Pinpoint the cell where the given text exists, returning its [X, Y] midpoint coordinate. 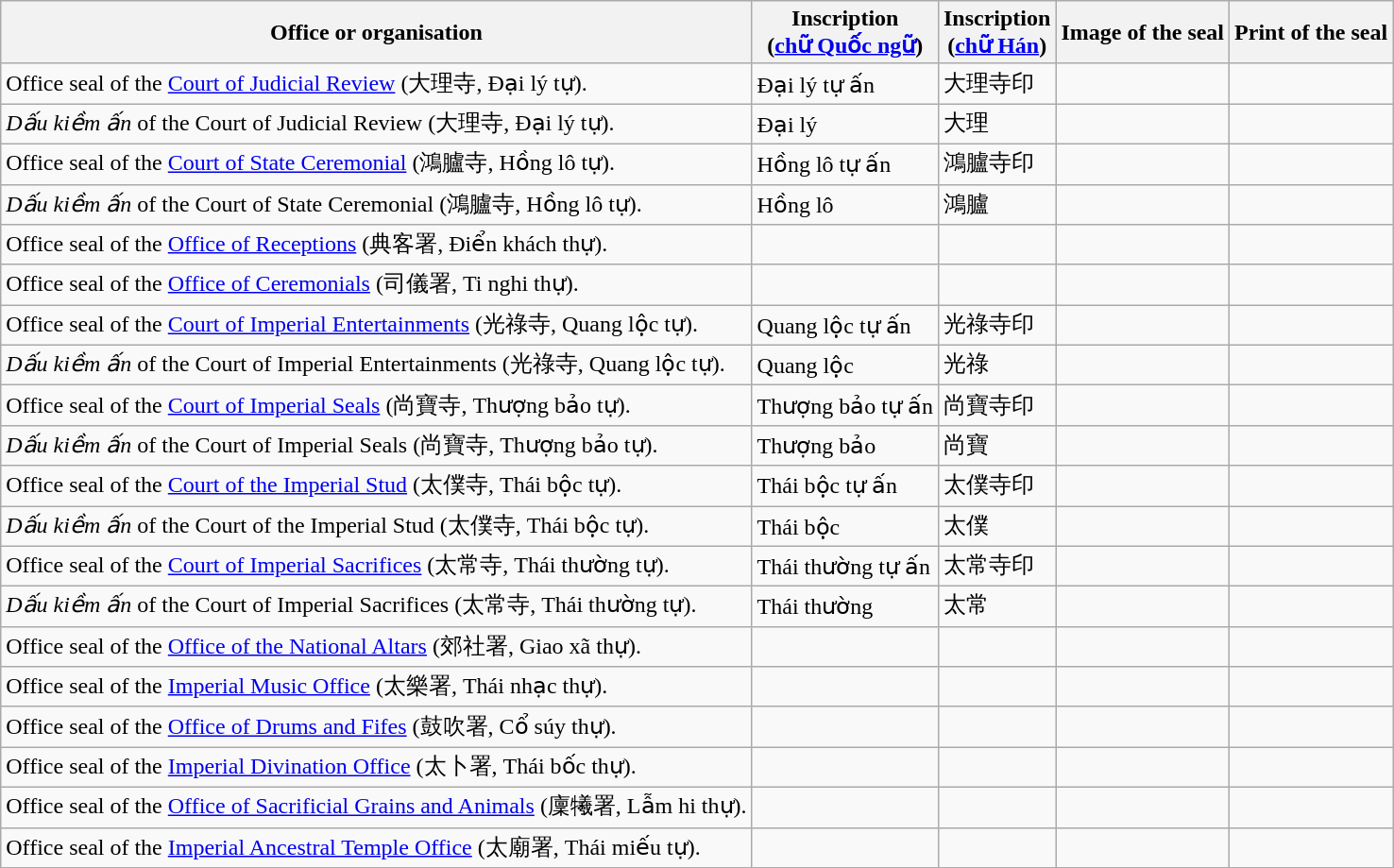
太常 [996, 606]
Office seal of the Court of the Imperial Stud (太僕寺, Thái bộc tự). [376, 485]
Thái bộc [844, 527]
太僕 [996, 527]
太常寺印 [996, 567]
Office seal of the Office of Drums and Fifes (鼓吹署, Cổ súy thự). [376, 727]
太僕寺印 [996, 485]
Thái bộc tự ấn [844, 485]
Dấu kiềm ấn of the Court of Imperial Entertainments (光祿寺, Quang lộc tự). [376, 365]
大理寺印 [996, 83]
鴻臚 [996, 204]
Quang lộc [844, 365]
Dấu kiềm ấn of the Court of Judicial Review (大理寺, Đại lý tự). [376, 125]
Office seal of the Imperial Ancestral Temple Office (太廟署, Thái miếu tự). [376, 848]
Office seal of the Imperial Music Office (太樂署, Thái nhạc thự). [376, 688]
Office seal of the Court of Judicial Review (大理寺, Đại lý tự). [376, 83]
Đại lý tự ấn [844, 83]
尚寶寺印 [996, 406]
Print of the seal [1311, 32]
Hồng lô [844, 204]
Dấu kiềm ấn of the Court of Imperial Seals (尚寶寺, Thượng bảo tự). [376, 446]
Dấu kiềm ấn of the Court of State Ceremonial (鴻臚寺, Hồng lô tự). [376, 204]
尚寶 [996, 446]
Office seal of the Court of Imperial Entertainments (光祿寺, Quang lộc tự). [376, 325]
鴻臚寺印 [996, 164]
Office seal of the Office of Receptions (典客署, Điển khách thự). [376, 246]
Office seal of the Court of Imperial Seals (尚寶寺, Thượng bảo tự). [376, 406]
Office seal of the Court of Imperial Sacrifices (太常寺, Thái thường tự). [376, 567]
大理 [996, 125]
Đại lý [844, 125]
Inscription(chữ Hán) [996, 32]
Dấu kiềm ấn of the Court of Imperial Sacrifices (太常寺, Thái thường tự). [376, 606]
Office or organisation [376, 32]
Thái thường [844, 606]
Office seal of the Imperial Divination Office (太卜署, Thái bốc thự). [376, 767]
光祿 [996, 365]
光祿寺印 [996, 325]
Inscription(chữ Quốc ngữ) [844, 32]
Dấu kiềm ấn of the Court of the Imperial Stud (太僕寺, Thái bộc tự). [376, 527]
Thượng bảo [844, 446]
Office seal of the Office of Sacrificial Grains and Animals (廩犧署, Lẫm hi thự). [376, 807]
Image of the seal [1143, 32]
Office seal of the Office of Ceremonials (司儀署, Ti nghi thự). [376, 285]
Hồng lô tự ấn [844, 164]
Thượng bảo tự ấn [844, 406]
Quang lộc tự ấn [844, 325]
Thái thường tự ấn [844, 567]
Office seal of the Court of State Ceremonial (鴻臚寺, Hồng lô tự). [376, 164]
Office seal of the Office of the National Altars (郊社署, Giao xã thự). [376, 646]
